Extract the [X, Y] coordinate from the center of the cell holding the provided text.  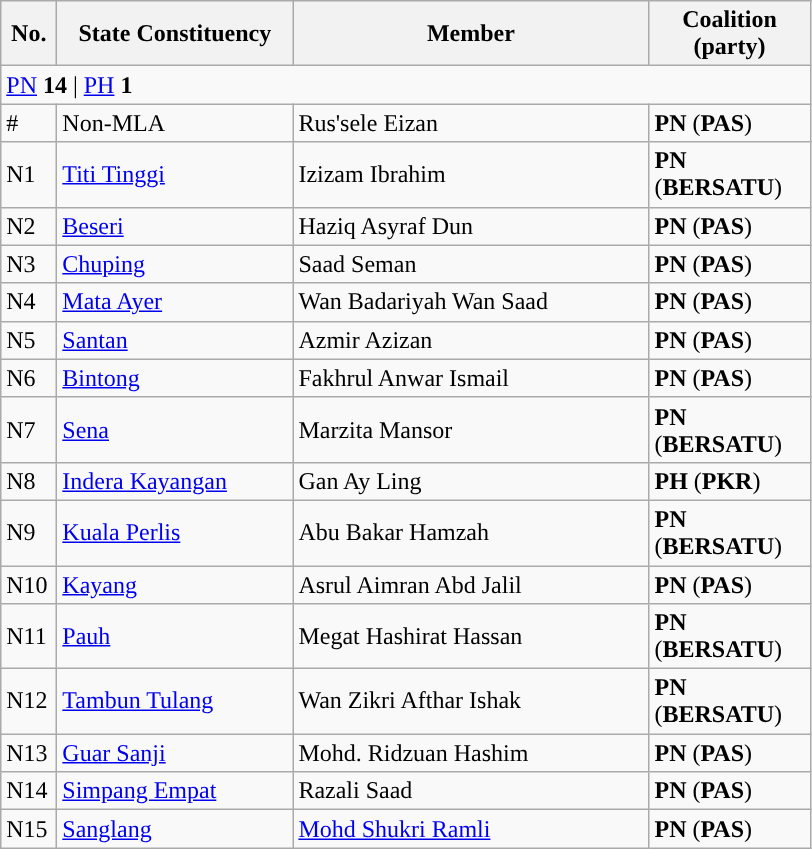
N5 [29, 340]
N14 [29, 791]
N8 [29, 481]
Kayang [175, 585]
Titi Tinggi [175, 174]
N1 [29, 174]
PH (PKR) [730, 481]
Marzita Mansor [471, 430]
Rus'sele Eizan [471, 123]
N2 [29, 226]
Simpang Empat [175, 791]
Azmir Azizan [471, 340]
Beseri [175, 226]
Kuala Perlis [175, 532]
Sena [175, 430]
Pauh [175, 636]
Sanglang [175, 829]
N3 [29, 264]
Bintong [175, 378]
Mohd Shukri Ramli [471, 829]
Indera Kayangan [175, 481]
Fakhrul Anwar Ismail [471, 378]
N10 [29, 585]
Asrul Aimran Abd Jalil [471, 585]
Non-MLA [175, 123]
Gan Ay Ling [471, 481]
Wan Badariyah Wan Saad [471, 302]
N7 [29, 430]
Mohd. Ridzuan Hashim [471, 753]
Izizam Ibrahim [471, 174]
Guar Sanji [175, 753]
Saad Seman [471, 264]
Haziq Asyraf Dun [471, 226]
N12 [29, 702]
State Constituency [175, 34]
No. [29, 34]
Razali Saad [471, 791]
Chuping [175, 264]
Abu Bakar Hamzah [471, 532]
N11 [29, 636]
Megat Hashirat Hassan [471, 636]
N13 [29, 753]
Santan [175, 340]
Wan Zikri Afthar Ishak [471, 702]
N15 [29, 829]
N9 [29, 532]
Coalition (party) [730, 34]
N4 [29, 302]
Tambun Tulang [175, 702]
Mata Ayer [175, 302]
N6 [29, 378]
Member [471, 34]
# [29, 123]
PN 14 | PH 1 [406, 85]
